For the text-containing cell, return its midpoint in (X, Y) coordinate format. 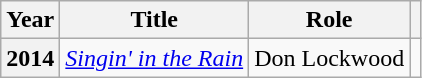
Role (330, 20)
Don Lockwood (330, 58)
Title (154, 20)
Singin' in the Rain (154, 58)
2014 (30, 58)
Year (30, 20)
